Determine the [x, y] coordinate at the center of the cell enclosing the given text.  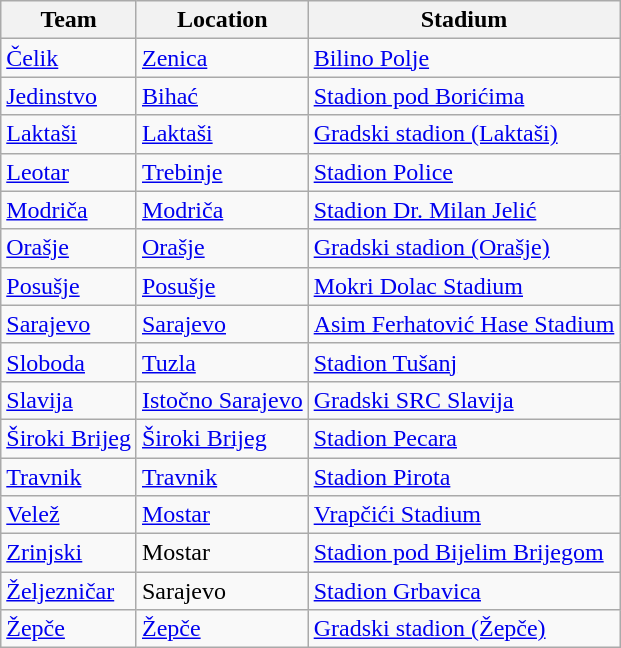
Bilino Polje [464, 58]
Location [222, 20]
Vrapčići Stadium [464, 515]
Gradski stadion (Žepče) [464, 629]
Bihać [222, 96]
Stadion Police [464, 172]
Sloboda [69, 362]
Gradski stadion (Laktaši) [464, 134]
Tuzla [222, 362]
Gradski stadion (Orašje) [464, 248]
Stadion pod Bijelim Brijegom [464, 553]
Stadion Dr. Milan Jelić [464, 210]
Leotar [69, 172]
Stadion Grbavica [464, 591]
Stadion Tušanj [464, 362]
Jedinstvo [69, 96]
Čelik [69, 58]
Stadium [464, 20]
Stadion pod Borićima [464, 96]
Zrinjski [69, 553]
Stadion Pirota [464, 477]
Stadion Pecara [464, 438]
Zenica [222, 58]
Mokri Dolac Stadium [464, 286]
Asim Ferhatović Hase Stadium [464, 324]
Slavija [69, 400]
Željezničar [69, 591]
Gradski SRC Slavija [464, 400]
Istočno Sarajevo [222, 400]
Trebinje [222, 172]
Team [69, 20]
Velež [69, 515]
